Capture the cell that displays the provided text and extract its [x, y] central coordinate. 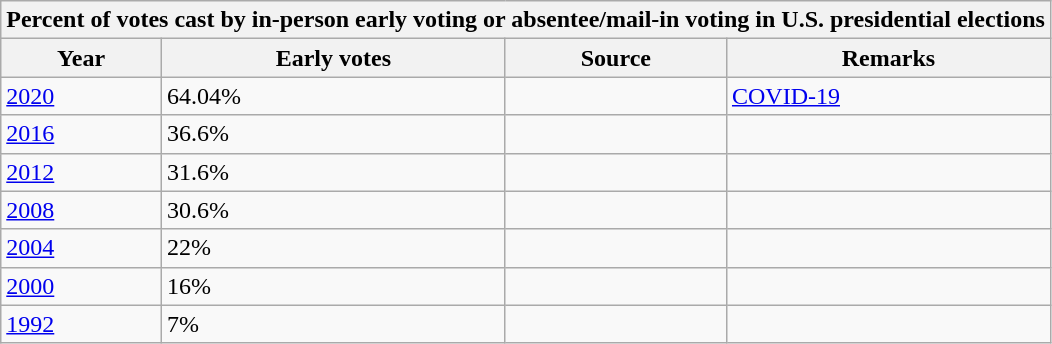
2016 [82, 134]
Percent of votes cast by in-person early voting or absentee/mail-in voting in U.S. presidential elections [526, 20]
16% [333, 286]
Source [616, 58]
1992 [82, 324]
Year [82, 58]
22% [333, 248]
Early votes [333, 58]
2004 [82, 248]
64.04% [333, 96]
7% [333, 324]
Remarks [888, 58]
30.6% [333, 210]
2020 [82, 96]
COVID-19 [888, 96]
2012 [82, 172]
2008 [82, 210]
36.6% [333, 134]
31.6% [333, 172]
2000 [82, 286]
